Scan for the cell matching the given text and deliver its [X, Y] coordinate at center. 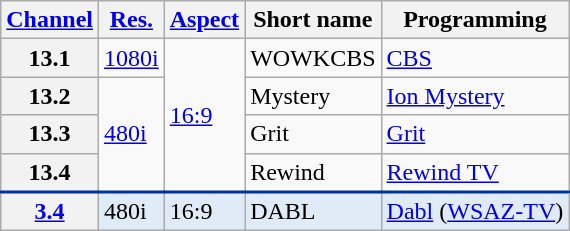
1080i [132, 58]
13.2 [50, 96]
Short name [313, 20]
13.3 [50, 134]
Rewind [313, 172]
Dabl (WSAZ-TV) [475, 212]
Programming [475, 20]
13.1 [50, 58]
DABL [313, 212]
Res. [132, 20]
Rewind TV [475, 172]
Aspect [204, 20]
Channel [50, 20]
WOWKCBS [313, 58]
CBS [475, 58]
Mystery [313, 96]
3.4 [50, 212]
13.4 [50, 172]
Ion Mystery [475, 96]
